Extract the [X, Y] coordinate from the center of the cell holding the provided text.  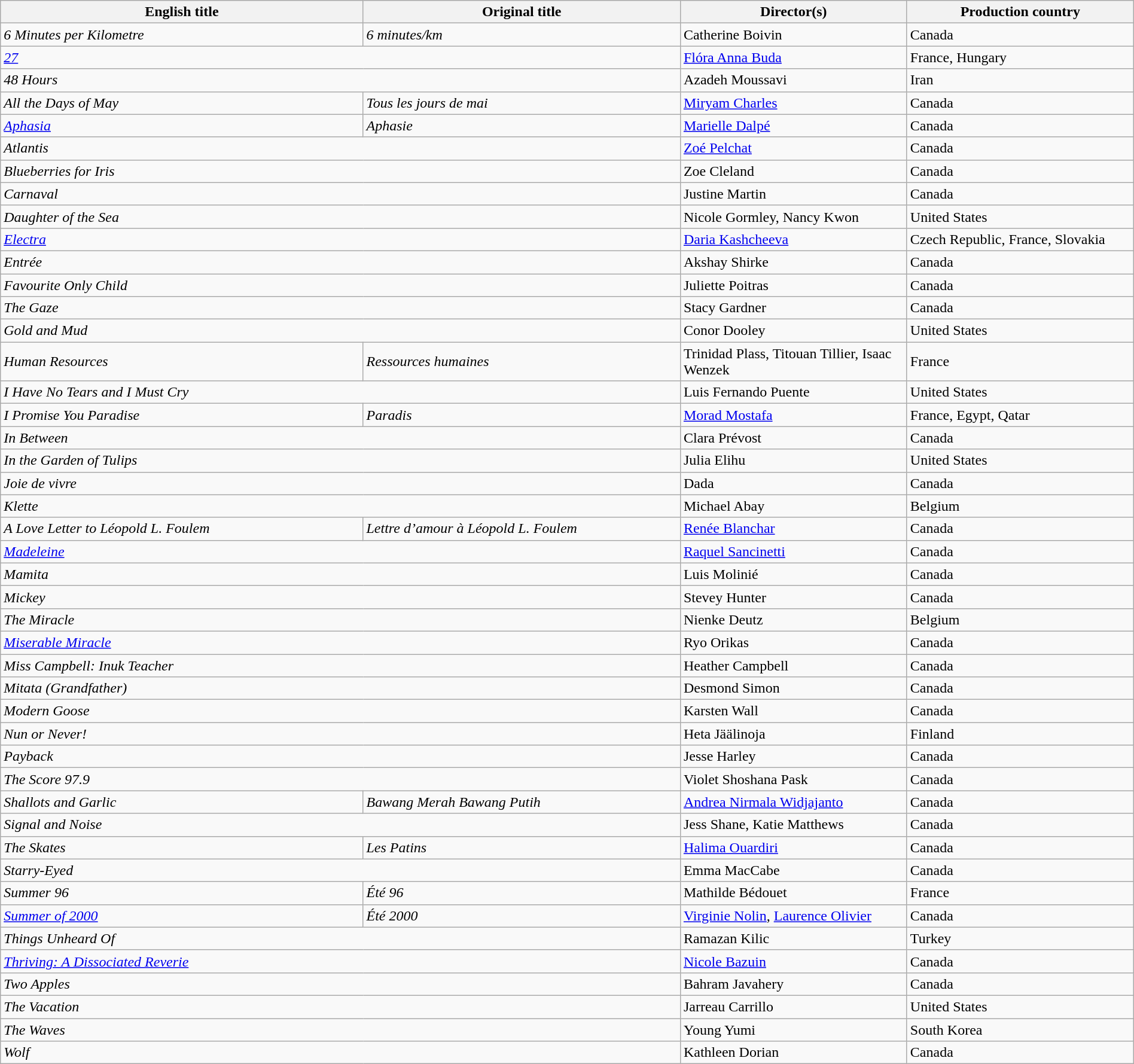
Daria Kashcheeva [793, 239]
Nienke Deutz [793, 620]
Starry-Eyed [341, 870]
Aphasia [182, 126]
Lettre d’amour à Léopold L. Foulem [522, 529]
Julia Elihu [793, 461]
Entrée [341, 262]
Azadeh Moussavi [793, 80]
Renée Blanchar [793, 529]
Turkey [1020, 938]
Human Resources [182, 361]
Jess Shane, Katie Matthews [793, 825]
6 Minutes per Kilometre [182, 35]
Nun or Never! [341, 734]
Payback [341, 757]
Thriving: A Dissociated Reverie [341, 961]
The Miracle [341, 620]
Marielle Dalpé [793, 126]
Gold and Mud [341, 331]
Justine Martin [793, 194]
Electra [341, 239]
The Gaze [341, 308]
Things Unheard Of [341, 938]
Andrea Nirmala Widjajanto [793, 802]
Production country [1020, 12]
Miss Campbell: Inuk Teacher [341, 666]
Akshay Shirke [793, 262]
Atlantis [341, 148]
Juliette Poitras [793, 285]
Virginie Nolin, Laurence Olivier [793, 916]
Conor Dooley [793, 331]
Clara Prévost [793, 438]
Dada [793, 483]
All the Days of May [182, 103]
Original title [522, 12]
Daughter of the Sea [341, 217]
France, Hungary [1020, 57]
Tous les jours de mai [522, 103]
Madeleine [341, 551]
Miryam Charles [793, 103]
The Vacation [341, 1007]
Ramazan Kilic [793, 938]
Iran [1020, 80]
Two Apples [341, 984]
France, Egypt, Qatar [1020, 415]
Nicole Bazuin [793, 961]
48 Hours [341, 80]
The Score 97.9 [341, 779]
Finland [1020, 734]
Ryo Orikas [793, 642]
Morad Mostafa [793, 415]
Violet Shoshana Pask [793, 779]
Mathilde Bédouet [793, 893]
Klette [341, 506]
Ressources humaines [522, 361]
Nicole Gormley, Nancy Kwon [793, 217]
Zoé Pelchat [793, 148]
Czech Republic, France, Slovakia [1020, 239]
Flóra Anna Buda [793, 57]
Été 96 [522, 893]
Kathleen Dorian [793, 1053]
Heta Jäälinoja [793, 734]
Jesse Harley [793, 757]
Jarreau Carrillo [793, 1007]
Blueberries for Iris [341, 171]
Heather Campbell [793, 666]
The Waves [341, 1029]
Favourite Only Child [341, 285]
In Between [341, 438]
Wolf [341, 1053]
Michael Abay [793, 506]
Modern Goose [341, 711]
Mitata (Grandfather) [341, 688]
Les Patins [522, 847]
The Skates [182, 847]
27 [341, 57]
Desmond Simon [793, 688]
Bawang Merah Bawang Putih [522, 802]
Summer of 2000 [182, 916]
Mickey [341, 597]
Stevey Hunter [793, 597]
Stacy Gardner [793, 308]
Trinidad Plass, Titouan Tillier, Isaac Wenzek [793, 361]
I Promise You Paradise [182, 415]
Joie de vivre [341, 483]
Shallots and Garlic [182, 802]
Young Yumi [793, 1029]
A Love Letter to Léopold L. Foulem [182, 529]
English title [182, 12]
Paradis [522, 415]
Signal and Noise [341, 825]
Catherine Boivin [793, 35]
Miserable Miracle [341, 642]
Halima Ouardiri [793, 847]
Mamita [341, 574]
6 minutes/km [522, 35]
Zoe Cleland [793, 171]
Luis Molinié [793, 574]
Carnaval [341, 194]
Aphasie [522, 126]
South Korea [1020, 1029]
Summer 96 [182, 893]
Bahram Javahery [793, 984]
Raquel Sancinetti [793, 551]
Director(s) [793, 12]
Été 2000 [522, 916]
Karsten Wall [793, 711]
In the Garden of Tulips [341, 461]
I Have No Tears and I Must Cry [341, 392]
Emma MacCabe [793, 870]
Luis Fernando Puente [793, 392]
